Output the (x, y) coordinate of the center of the cell containing the given text.  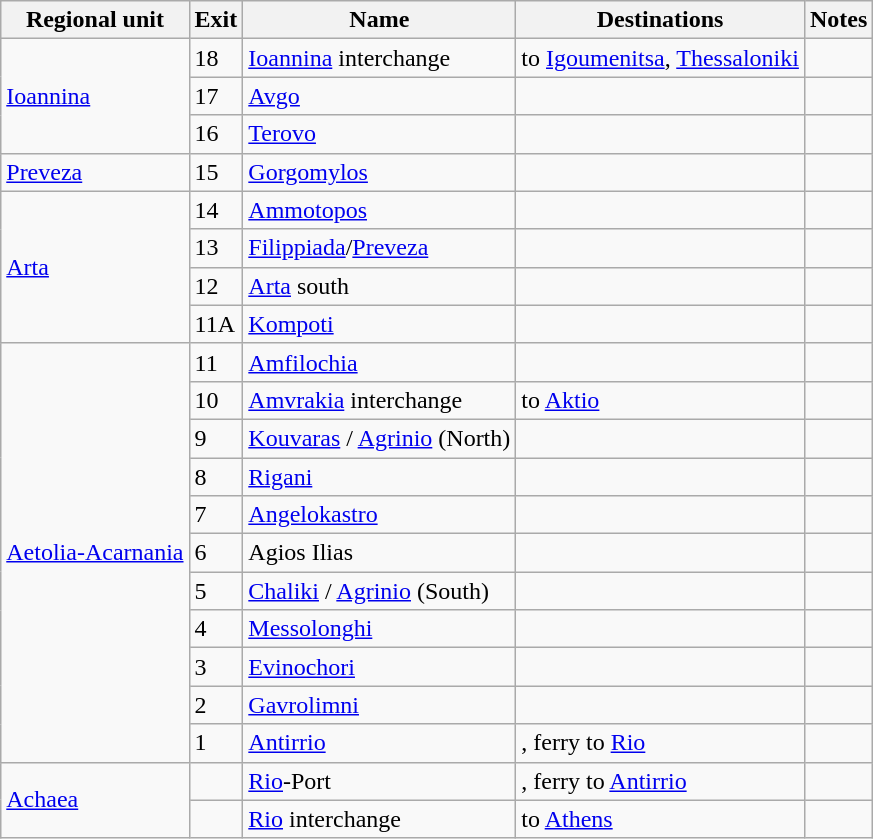
Arta south (380, 286)
Aetolia-Acarnania (95, 552)
16 (216, 134)
Kouvaras / Agrinio (North) (380, 438)
11 (216, 362)
, ferry to Rio (660, 743)
5 (216, 591)
Angelokastro (380, 515)
1 (216, 743)
Amvrakia interchange (380, 400)
Chaliki / Agrinio (South) (380, 591)
Ammotopos (380, 210)
Kompoti (380, 324)
Evinochori (380, 667)
, ferry to Antirrio (660, 781)
Rigani (380, 477)
Ioannina (95, 96)
18 (216, 58)
Rio interchange (380, 819)
to Igoumenitsa, Thessaloniki (660, 58)
10 (216, 400)
Avgo (380, 96)
8 (216, 477)
6 (216, 553)
14 (216, 210)
Antirrio (380, 743)
Notes (838, 20)
3 (216, 667)
Arta (95, 267)
Preveza (95, 172)
11A (216, 324)
Terovo (380, 134)
17 (216, 96)
Amfilochia (380, 362)
Gavrolimni (380, 705)
Regional unit (95, 20)
Filippiada/Preveza (380, 248)
Exit (216, 20)
Messolonghi (380, 629)
Gorgomylos (380, 172)
Ioannina interchange (380, 58)
to Athens (660, 819)
to Aktio (660, 400)
9 (216, 438)
4 (216, 629)
Achaea (95, 800)
Agios Ilias (380, 553)
15 (216, 172)
13 (216, 248)
Rio-Port (380, 781)
2 (216, 705)
7 (216, 515)
Name (380, 20)
12 (216, 286)
Destinations (660, 20)
